Determine the (X, Y) coordinate at the center of the cell enclosing the given text.  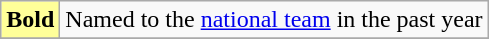
Bold (30, 20)
Named to the national team in the past year (274, 20)
